Identify which cell holds the provided text, then report its (X, Y) central coordinate. 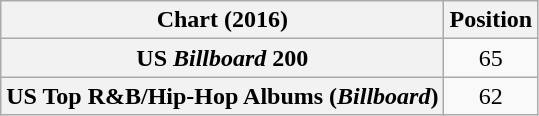
US Top R&B/Hip-Hop Albums (Billboard) (222, 96)
Position (491, 20)
65 (491, 58)
Chart (2016) (222, 20)
US Billboard 200 (222, 58)
62 (491, 96)
